Extract the (X, Y) coordinate from the center of the cell holding the provided text.  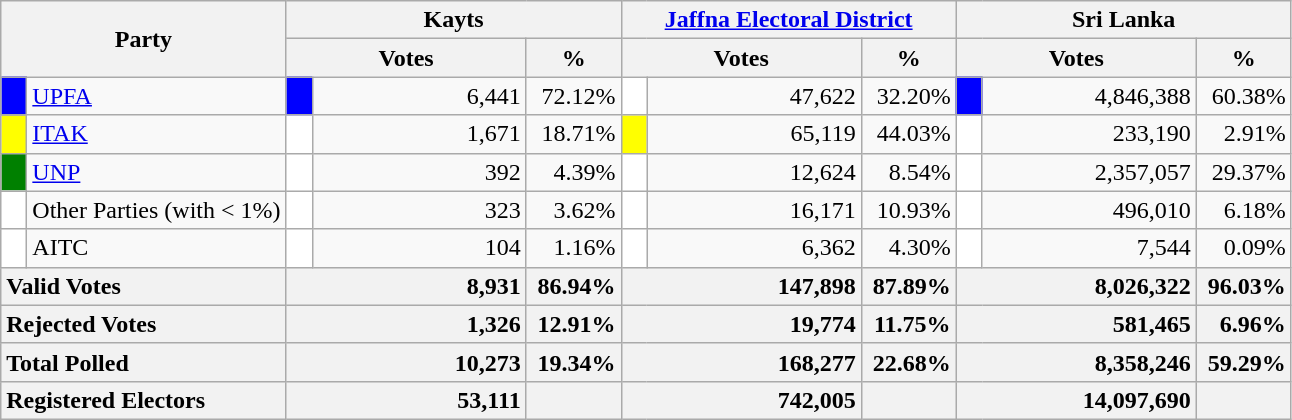
1,671 (419, 134)
147,898 (741, 286)
11.75% (908, 324)
72.12% (574, 96)
19.34% (574, 362)
2.91% (1244, 134)
104 (419, 248)
2,357,057 (1089, 172)
Other Parties (with < 1%) (156, 210)
60.38% (1244, 96)
323 (419, 210)
4,846,388 (1089, 96)
8.54% (908, 172)
Valid Votes (144, 286)
8,358,246 (1076, 362)
233,190 (1089, 134)
7,544 (1089, 248)
Sri Lanka (1124, 20)
Kayts (454, 20)
6,362 (754, 248)
18.71% (574, 134)
Party (144, 39)
87.89% (908, 286)
65,119 (754, 134)
22.68% (908, 362)
6.18% (1244, 210)
12,624 (754, 172)
86.94% (574, 286)
53,111 (406, 400)
Jaffna Electoral District (788, 20)
496,010 (1089, 210)
47,622 (754, 96)
59.29% (1244, 362)
16,171 (754, 210)
32.20% (908, 96)
6,441 (419, 96)
44.03% (908, 134)
19,774 (741, 324)
Total Polled (144, 362)
168,277 (741, 362)
UPFA (156, 96)
UNP (156, 172)
1,326 (406, 324)
8,931 (406, 286)
8,026,322 (1076, 286)
Rejected Votes (144, 324)
4.39% (574, 172)
3.62% (574, 210)
Registered Electors (144, 400)
392 (419, 172)
ITAK (156, 134)
4.30% (908, 248)
14,097,690 (1076, 400)
742,005 (741, 400)
0.09% (1244, 248)
29.37% (1244, 172)
12.91% (574, 324)
1.16% (574, 248)
10.93% (908, 210)
6.96% (1244, 324)
AITC (156, 248)
96.03% (1244, 286)
581,465 (1076, 324)
10,273 (406, 362)
